Scan for the cell matching the given text and deliver its (x, y) coordinate at center. 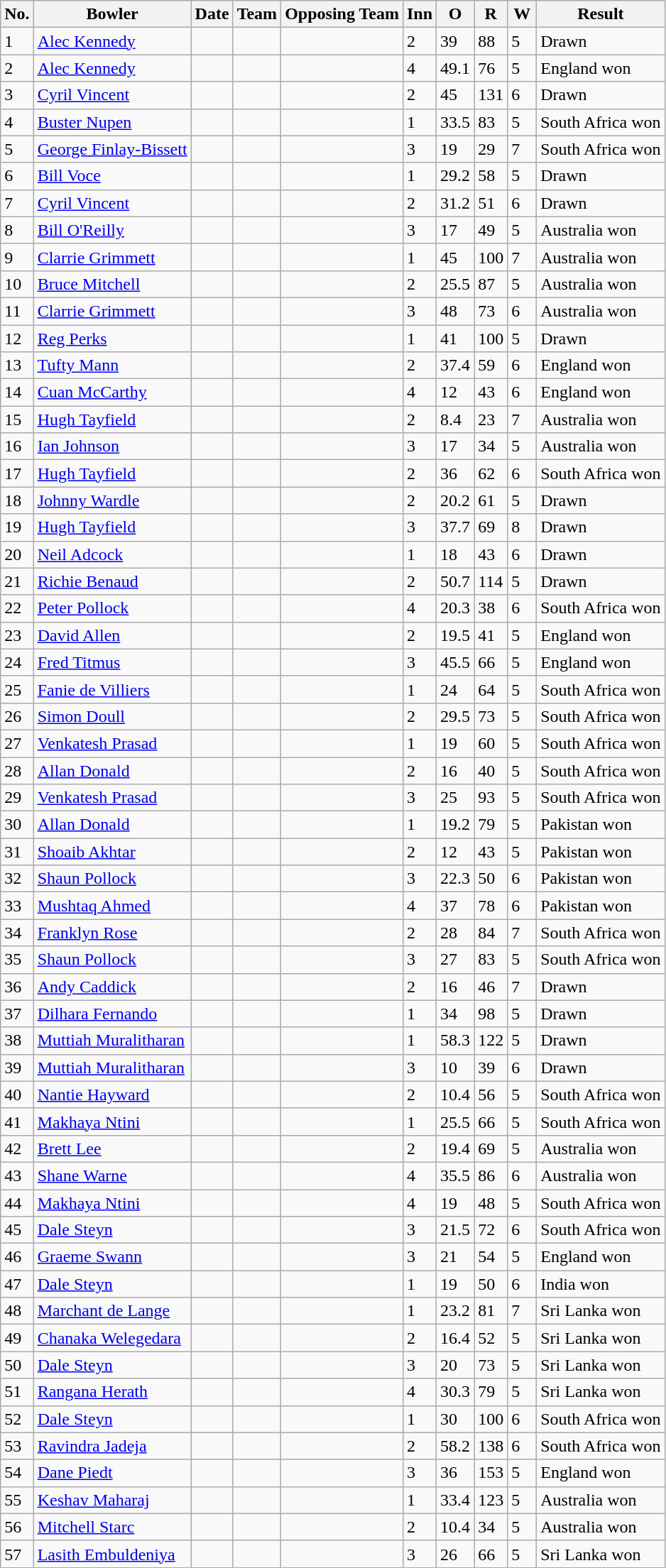
Simon Doull (112, 716)
11 (17, 311)
37.4 (456, 366)
84 (491, 933)
Peter Pollock (112, 608)
88 (491, 41)
16.4 (456, 1338)
19.2 (456, 825)
Richie Benaud (112, 581)
31 (17, 852)
59 (491, 366)
Bill Voce (112, 176)
Andy Caddick (112, 987)
19.4 (456, 1148)
George Finlay-Bissett (112, 149)
62 (491, 473)
58.3 (456, 1041)
138 (491, 1446)
23.2 (456, 1311)
Marchant de Lange (112, 1311)
122 (491, 1041)
Mushtaq Ahmed (112, 906)
R (491, 14)
22.3 (456, 879)
W (523, 14)
Ravindra Jadeja (112, 1446)
58 (491, 176)
8.4 (456, 420)
Bill O'Reilly (112, 230)
49.1 (456, 68)
47 (17, 1284)
35.5 (456, 1175)
21.5 (456, 1230)
Team (257, 14)
No. (17, 14)
22 (17, 608)
37.7 (456, 527)
Shane Warne (112, 1175)
Opposing Team (342, 14)
29.5 (456, 716)
Dane Piedt (112, 1473)
Johnny Wardle (112, 500)
60 (491, 743)
9 (17, 257)
Tufty Mann (112, 366)
Brett Lee (112, 1148)
20.3 (456, 608)
Inn (419, 14)
Neil Adcock (112, 554)
61 (491, 500)
Fred Titmus (112, 662)
Mitchell Starc (112, 1527)
Result (601, 14)
72 (491, 1230)
50.7 (456, 581)
30.3 (456, 1392)
44 (17, 1203)
Shoaib Akhtar (112, 852)
45.5 (456, 662)
Cuan McCarthy (112, 393)
33.5 (456, 122)
35 (17, 960)
Nantie Hayward (112, 1095)
India won (601, 1284)
31.2 (456, 203)
123 (491, 1500)
Reg Perks (112, 339)
81 (491, 1311)
29.2 (456, 176)
58.2 (456, 1446)
78 (491, 906)
Bowler (112, 14)
55 (17, 1500)
114 (491, 581)
Graeme Swann (112, 1257)
64 (491, 689)
Date (212, 14)
33 (17, 906)
153 (491, 1473)
76 (491, 68)
19.5 (456, 635)
87 (491, 284)
93 (491, 798)
131 (491, 95)
13 (17, 366)
Buster Nupen (112, 122)
42 (17, 1148)
Ian Johnson (112, 446)
Chanaka Welegedara (112, 1338)
32 (17, 879)
57 (17, 1554)
David Allen (112, 635)
Franklyn Rose (112, 933)
14 (17, 393)
15 (17, 420)
Rangana Herath (112, 1392)
Keshav Maharaj (112, 1500)
33.4 (456, 1500)
98 (491, 1014)
Lasith Embuldeniya (112, 1554)
Fanie de Villiers (112, 689)
53 (17, 1446)
O (456, 14)
20.2 (456, 500)
86 (491, 1175)
Dilhara Fernando (112, 1014)
Bruce Mitchell (112, 284)
